Determine the [x, y] coordinate at the center of the cell enclosing the given text.  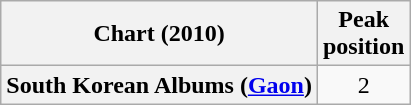
South Korean Albums (Gaon) [160, 85]
Peakposition [363, 34]
2 [363, 85]
Chart (2010) [160, 34]
